Extract the [x, y] coordinate from the center of the cell holding the provided text.  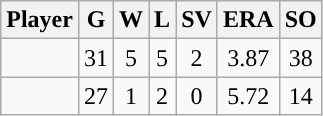
SO [300, 20]
38 [300, 58]
L [162, 20]
1 [132, 96]
ERA [248, 20]
5.72 [248, 96]
G [96, 20]
27 [96, 96]
3.87 [248, 58]
Player [40, 20]
14 [300, 96]
0 [197, 96]
31 [96, 58]
W [132, 20]
SV [197, 20]
